Identify which cell holds the provided text, then report its [x, y] central coordinate. 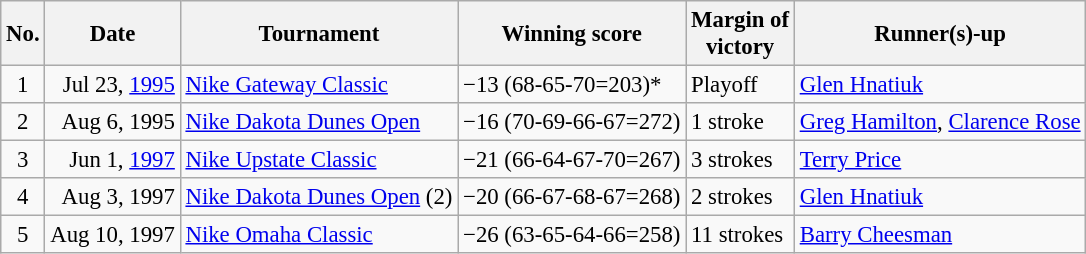
Terry Price [940, 160]
2 [23, 122]
Playoff [740, 85]
Tournament [319, 34]
Runner(s)-up [940, 34]
Nike Omaha Classic [319, 235]
−16 (70-69-66-67=272) [572, 122]
Greg Hamilton, Clarence Rose [940, 122]
Aug 10, 1997 [112, 235]
5 [23, 235]
3 [23, 160]
−20 (66-67-68-67=268) [572, 197]
1 [23, 85]
Jul 23, 1995 [112, 85]
−21 (66-64-67-70=267) [572, 160]
Margin ofvictory [740, 34]
Winning score [572, 34]
Nike Dakota Dunes Open (2) [319, 197]
Nike Dakota Dunes Open [319, 122]
1 stroke [740, 122]
Nike Gateway Classic [319, 85]
11 strokes [740, 235]
Aug 3, 1997 [112, 197]
−13 (68-65-70=203)* [572, 85]
2 strokes [740, 197]
No. [23, 34]
Aug 6, 1995 [112, 122]
Date [112, 34]
−26 (63-65-64-66=258) [572, 235]
4 [23, 197]
Barry Cheesman [940, 235]
3 strokes [740, 160]
Nike Upstate Classic [319, 160]
Jun 1, 1997 [112, 160]
